Scan for the cell matching the given text and deliver its (X, Y) coordinate at center. 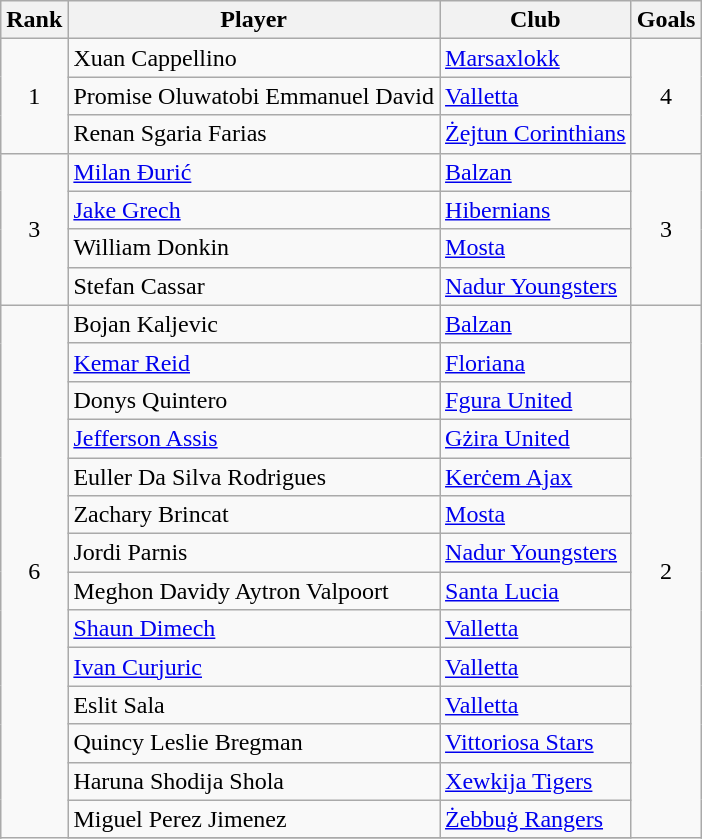
Shaun Dimech (254, 629)
Player (254, 20)
Milan Đurić (254, 172)
Jordi Parnis (254, 553)
Żebbuġ Rangers (536, 819)
Marsaxlokk (536, 58)
Zachary Brincat (254, 515)
Floriana (536, 362)
Jefferson Assis (254, 438)
Vittoriosa Stars (536, 743)
Kemar Reid (254, 362)
Santa Lucia (536, 591)
Gżira United (536, 438)
Bojan Kaljevic (254, 324)
Stefan Cassar (254, 286)
Club (536, 20)
Donys Quintero (254, 400)
Promise Oluwatobi Emmanuel David (254, 96)
Eslit Sala (254, 705)
Euller Da Silva Rodrigues (254, 477)
Meghon Davidy Aytron Valpoort (254, 591)
Kerċem Ajax (536, 477)
Fgura United (536, 400)
Renan Sgaria Farias (254, 134)
Miguel Perez Jimenez (254, 819)
2 (666, 572)
1 (34, 96)
Rank (34, 20)
Quincy Leslie Bregman (254, 743)
6 (34, 572)
Goals (666, 20)
Jake Grech (254, 210)
Żejtun Corinthians (536, 134)
4 (666, 96)
William Donkin (254, 248)
Haruna Shodija Shola (254, 781)
Xuan Cappellino (254, 58)
Ivan Curjuric (254, 667)
Hibernians (536, 210)
Xewkija Tigers (536, 781)
